Return [x, y] of the center of cell containing provided text 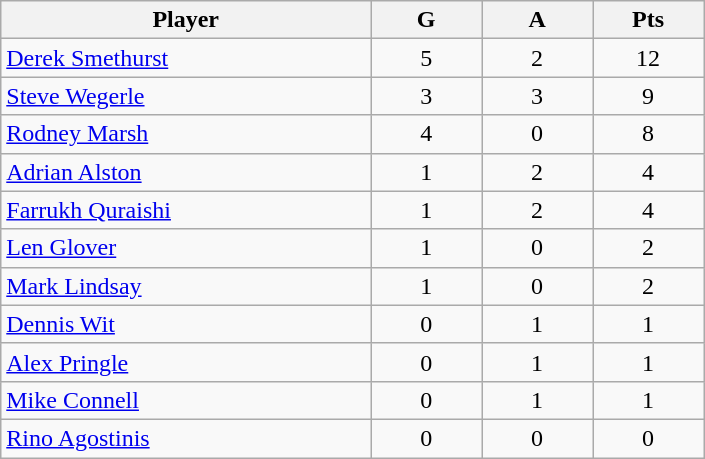
Rodney Marsh [186, 134]
12 [648, 58]
Mark Lindsay [186, 286]
5 [426, 58]
G [426, 20]
9 [648, 96]
Rino Agostinis [186, 438]
Player [186, 20]
Dennis Wit [186, 324]
Derek Smethurst [186, 58]
8 [648, 134]
Steve Wegerle [186, 96]
Farrukh Quraishi [186, 210]
Adrian Alston [186, 172]
A [538, 20]
Len Glover [186, 248]
Alex Pringle [186, 362]
Mike Connell [186, 400]
Pts [648, 20]
